Scan for the cell matching the given text and deliver its [X, Y] coordinate at center. 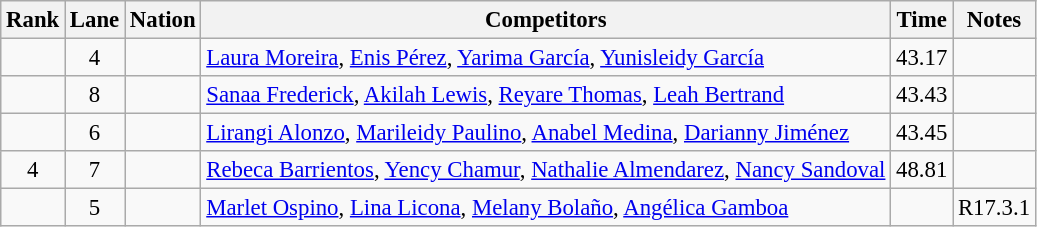
5 [95, 208]
43.17 [922, 58]
8 [95, 95]
6 [95, 133]
48.81 [922, 170]
Lane [95, 20]
43.45 [922, 133]
Notes [994, 20]
Nation [163, 20]
Rebeca Barrientos, Yency Chamur, Nathalie Almendarez, Nancy Sandoval [546, 170]
R17.3.1 [994, 208]
Time [922, 20]
Rank [33, 20]
43.43 [922, 95]
Sanaa Frederick, Akilah Lewis, Reyare Thomas, Leah Bertrand [546, 95]
Marlet Ospino, Lina Licona, Melany Bolaño, Angélica Gamboa [546, 208]
Laura Moreira, Enis Pérez, Yarima García, Yunisleidy García [546, 58]
7 [95, 170]
Competitors [546, 20]
Lirangi Alonzo, Marileidy Paulino, Anabel Medina, Darianny Jiménez [546, 133]
